Search for the cell housing the specified text and yield its [X, Y] center coordinate. 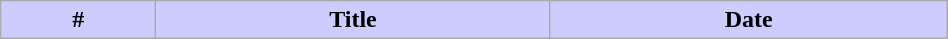
Date [748, 20]
# [78, 20]
Title [353, 20]
